From the cell containing the given text, extract its center point as [x, y] coordinate. 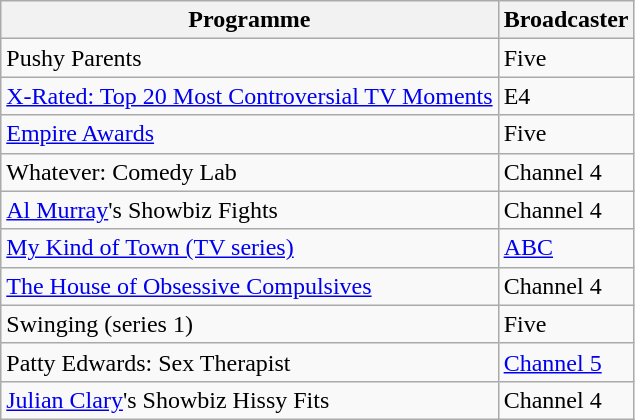
Al Murray's Showbiz Fights [250, 210]
Pushy Parents [250, 58]
Broadcaster [566, 20]
Empire Awards [250, 134]
Channel 5 [566, 362]
Julian Clary's Showbiz Hissy Fits [250, 400]
X-Rated: Top 20 Most Controversial TV Moments [250, 96]
Swinging (series 1) [250, 324]
Whatever: Comedy Lab [250, 172]
ABC [566, 248]
My Kind of Town (TV series) [250, 248]
Programme [250, 20]
E4 [566, 96]
Patty Edwards: Sex Therapist [250, 362]
The House of Obsessive Compulsives [250, 286]
